Capture the cell that displays the provided text and extract its [x, y] central coordinate. 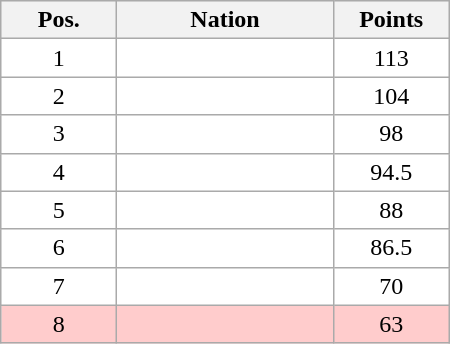
86.5 [391, 248]
Points [391, 20]
7 [59, 286]
8 [59, 324]
70 [391, 286]
Pos. [59, 20]
98 [391, 134]
113 [391, 58]
88 [391, 210]
Nation [225, 20]
104 [391, 96]
5 [59, 210]
2 [59, 96]
94.5 [391, 172]
3 [59, 134]
1 [59, 58]
63 [391, 324]
6 [59, 248]
4 [59, 172]
